Return (X, Y) of the center of cell containing provided text 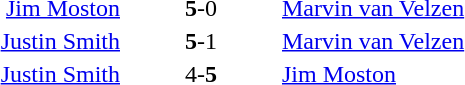
5-1 (200, 41)
